Provide the [x, y] coordinate of the cell's center where the given text is located.  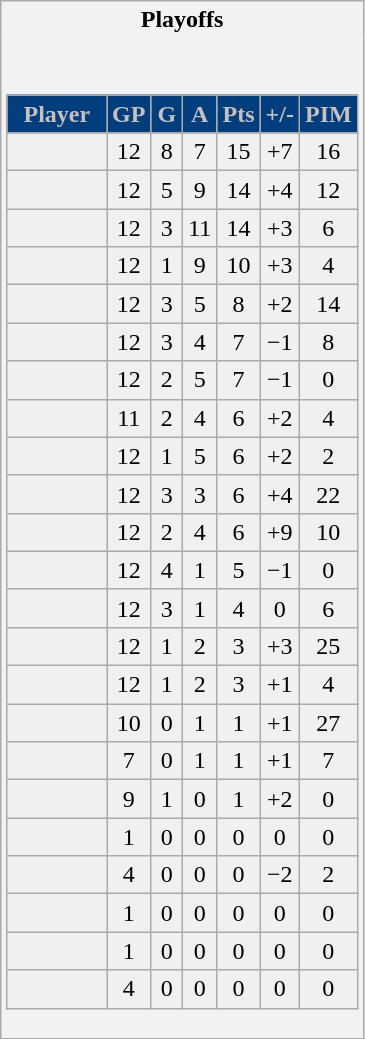
Playoffs [182, 20]
16 [328, 152]
G [167, 114]
Player [57, 114]
PIM [328, 114]
+/- [280, 114]
+7 [280, 152]
25 [328, 646]
27 [328, 723]
22 [328, 494]
+9 [280, 532]
−2 [280, 875]
GP [129, 114]
15 [238, 152]
Pts [238, 114]
A [200, 114]
